Search for the cell housing the specified text and yield its (x, y) center coordinate. 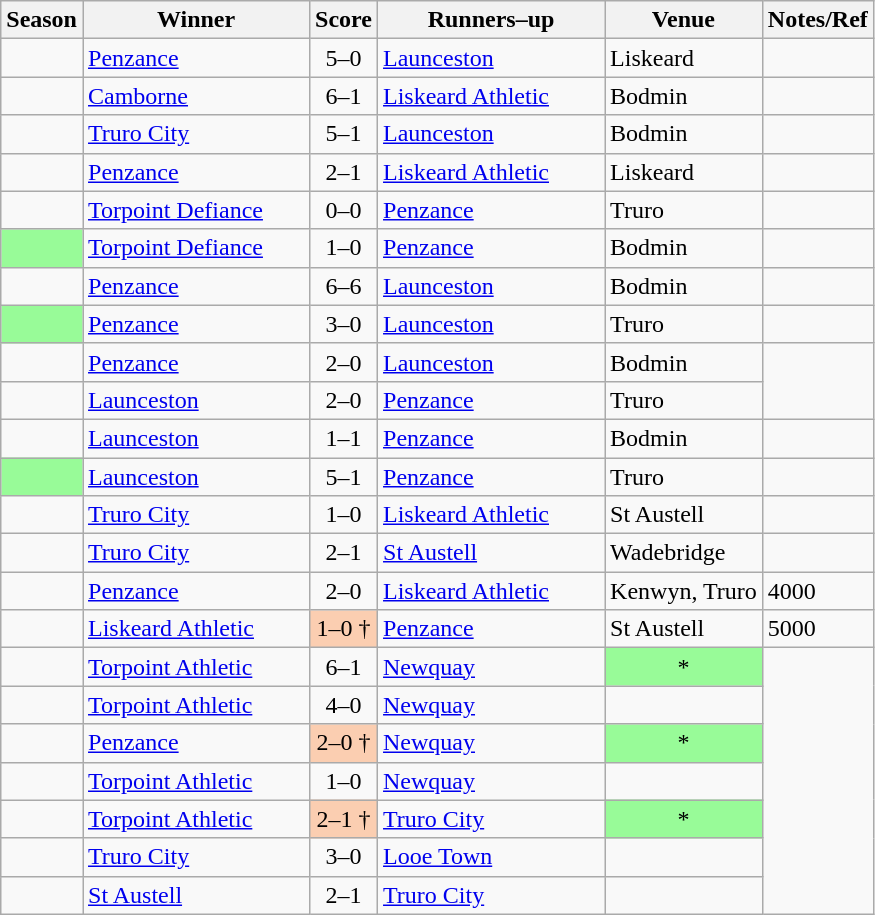
Score (344, 20)
Kenwyn, Truro (684, 591)
5000 (818, 629)
1–1 (344, 438)
5–0 (344, 58)
4000 (818, 591)
2–1 † (344, 819)
1–0 † (344, 629)
2–0 † (344, 743)
Wadebridge (684, 553)
Runners–up (492, 20)
Venue (684, 20)
Camborne (196, 96)
Notes/Ref (818, 20)
Winner (196, 20)
Season (42, 20)
4–0 (344, 705)
Looe Town (492, 857)
0–0 (344, 210)
6–6 (344, 286)
